Scan for the cell matching the given text and deliver its [X, Y] coordinate at center. 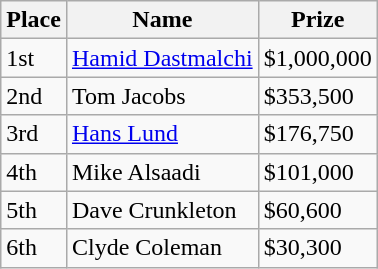
Place [34, 20]
Mike Alsaadi [162, 172]
1st [34, 58]
Dave Crunkleton [162, 210]
$353,500 [318, 96]
Prize [318, 20]
$176,750 [318, 134]
2nd [34, 96]
Name [162, 20]
$101,000 [318, 172]
3rd [34, 134]
$30,300 [318, 248]
Clyde Coleman [162, 248]
$1,000,000 [318, 58]
4th [34, 172]
5th [34, 210]
$60,600 [318, 210]
Tom Jacobs [162, 96]
Hans Lund [162, 134]
6th [34, 248]
Hamid Dastmalchi [162, 58]
